From the cell containing the given text, extract its center point as (x, y) coordinate. 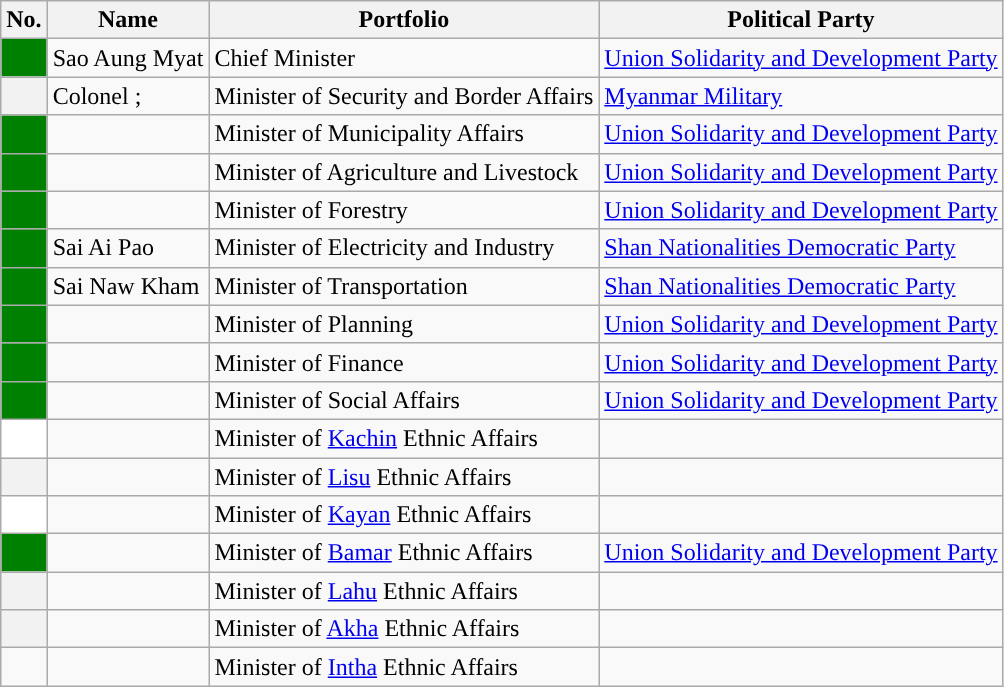
Portfolio (404, 20)
Minister of Kachin Ethnic Affairs (404, 438)
Minister of Intha Ethnic Affairs (404, 667)
Myanmar Military (801, 96)
Minister of Akha Ethnic Affairs (404, 629)
Minister of Bamar Ethnic Affairs (404, 553)
Sao Aung Myat (128, 58)
Colonel ; (128, 96)
Minister of Security and Border Affairs (404, 96)
Minister of Transportation (404, 286)
Minister of Agriculture and Livestock (404, 172)
Minister of Municipality Affairs (404, 134)
Political Party (801, 20)
Minister of Lisu Ethnic Affairs (404, 477)
Minister of Forestry (404, 210)
No. (24, 20)
Sai Ai Pao (128, 248)
Name (128, 20)
Chief Minister (404, 58)
Minister of Lahu Ethnic Affairs (404, 591)
Minister of Social Affairs (404, 400)
Minister of Electricity and Industry (404, 248)
Minister of Finance (404, 362)
Minister of Kayan Ethnic Affairs (404, 515)
Sai Naw Kham (128, 286)
Minister of Planning (404, 324)
